Return [X, Y] of the center of cell containing provided text 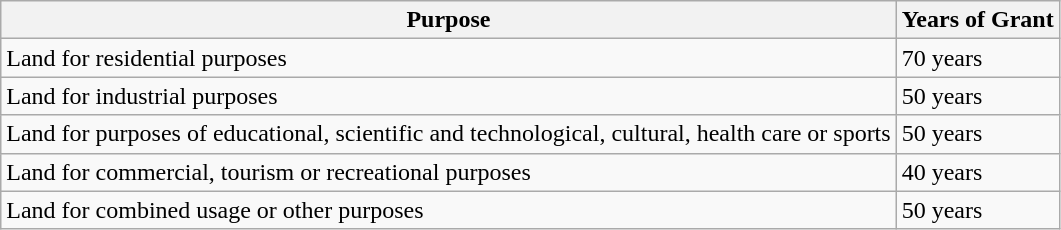
70 years [978, 58]
40 years [978, 172]
Land for commercial, tourism or recreational purposes [448, 172]
Land for purposes of educational, scientific and technological, cultural, health care or sports [448, 134]
Land for combined usage or other purposes [448, 210]
Land for industrial purposes [448, 96]
Purpose [448, 20]
Years of Grant [978, 20]
Land for residential purposes [448, 58]
